From the cell containing the given text, extract its center point as (X, Y) coordinate. 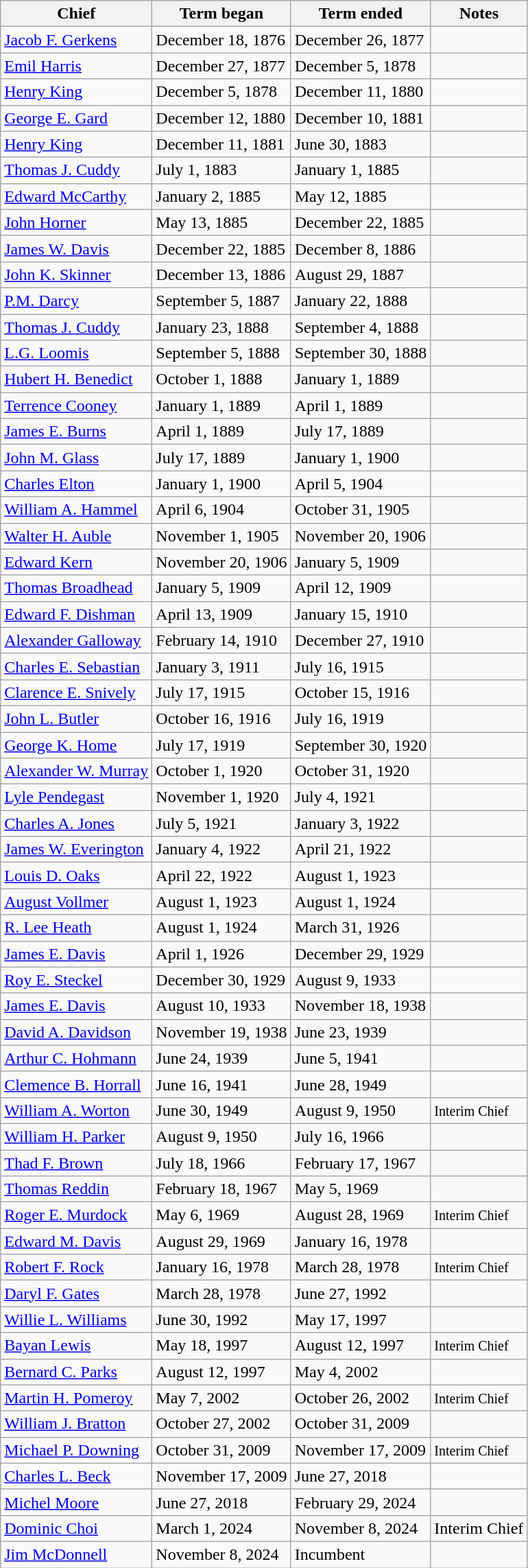
Edward Kern (77, 562)
January 22, 1888 (361, 301)
December 11, 1880 (361, 92)
August 29, 1887 (361, 274)
December 30, 1929 (221, 980)
November 19, 1938 (221, 1032)
January 15, 1910 (361, 614)
April 22, 1922 (221, 876)
John Horner (77, 222)
Edward M. Davis (77, 1241)
Robert F. Rock (77, 1267)
August 28, 1969 (361, 1215)
October 15, 1916 (361, 692)
R. Lee Heath (77, 928)
Charles E. Sebastian (77, 666)
Hubert H. Benedict (77, 379)
Emil Harris (77, 66)
December 13, 1886 (221, 274)
Term ended (361, 14)
December 27, 1877 (221, 66)
November 1, 1920 (221, 797)
July 18, 1966 (221, 1163)
Jim McDonnell (77, 1554)
Thomas Broadhead (77, 588)
Clarence E. Snively (77, 692)
December 8, 1886 (361, 248)
Alexander W. Murray (77, 771)
February 29, 2024 (361, 1502)
Daryl F. Gates (77, 1294)
William A. Hammel (77, 510)
May 5, 1969 (361, 1189)
Clemence B. Horrall (77, 1084)
June 5, 1941 (361, 1058)
November 1, 1905 (221, 536)
September 4, 1888 (361, 327)
October 26, 2002 (361, 1398)
June 16, 1941 (221, 1084)
April 21, 1922 (361, 850)
Charles L. Beck (77, 1476)
Incumbent (361, 1554)
William J. Bratton (77, 1424)
October 1, 1888 (221, 379)
Chief (77, 14)
Term began (221, 14)
March 1, 2024 (221, 1528)
Terrence Cooney (77, 406)
P.M. Darcy (77, 301)
December 29, 1929 (361, 954)
August 10, 1933 (221, 1006)
July 16, 1966 (361, 1136)
April 12, 1909 (361, 588)
November 18, 1938 (361, 1006)
December 11, 1881 (221, 144)
March 31, 1926 (361, 928)
June 30, 1992 (221, 1320)
Notes (479, 14)
July 1, 1883 (221, 170)
May 13, 1885 (221, 222)
David A. Davidson (77, 1032)
Jacob F. Gerkens (77, 40)
Charles A. Jones (77, 823)
George K. Home (77, 745)
December 18, 1876 (221, 40)
July 17, 1915 (221, 692)
October 16, 1916 (221, 718)
Charles Elton (77, 484)
April 5, 1904 (361, 484)
Dominic Choi (77, 1528)
February 18, 1967 (221, 1189)
April 6, 1904 (221, 510)
William H. Parker (77, 1136)
October 1, 1920 (221, 771)
July 4, 1921 (361, 797)
June 27, 1992 (361, 1294)
Bernard C. Parks (77, 1372)
February 14, 1910 (221, 640)
Bayan Lewis (77, 1346)
May 6, 1969 (221, 1215)
January 23, 1888 (221, 327)
Roy E. Steckel (77, 980)
June 30, 1949 (221, 1110)
July 5, 1921 (221, 823)
Willie L. Williams (77, 1320)
Thad F. Brown (77, 1163)
December 12, 1880 (221, 118)
May 12, 1885 (361, 196)
Walter H. Auble (77, 536)
July 17, 1919 (221, 745)
John L. Butler (77, 718)
James W. Davis (77, 248)
December 27, 1910 (361, 640)
January 1, 1885 (361, 170)
Louis D. Oaks (77, 876)
Roger E. Murdock (77, 1215)
August Vollmer (77, 902)
September 5, 1888 (221, 353)
James E. Burns (77, 432)
October 31, 1905 (361, 510)
December 10, 1881 (361, 118)
October 31, 1920 (361, 771)
May 18, 1997 (221, 1346)
January 3, 1911 (221, 666)
John K. Skinner (77, 274)
June 30, 1883 (361, 144)
Alexander Galloway (77, 640)
December 26, 1877 (361, 40)
August 9, 1933 (361, 980)
May 4, 2002 (361, 1372)
June 24, 1939 (221, 1058)
Edward F. Dishman (77, 614)
July 16, 1915 (361, 666)
January 3, 1922 (361, 823)
L.G. Loomis (77, 353)
James W. Everington (77, 850)
Edward McCarthy (77, 196)
Lyle Pendegast (77, 797)
May 7, 2002 (221, 1398)
May 17, 1997 (361, 1320)
Thomas Reddin (77, 1189)
January 2, 1885 (221, 196)
Martin H. Pomeroy (77, 1398)
August 29, 1969 (221, 1241)
Michel Moore (77, 1502)
John M. Glass (77, 458)
April 13, 1909 (221, 614)
William A. Worton (77, 1110)
January 4, 1922 (221, 850)
October 27, 2002 (221, 1424)
Michael P. Downing (77, 1450)
Arthur C. Hohmann (77, 1058)
April 1, 1926 (221, 954)
George E. Gard (77, 118)
June 28, 1949 (361, 1084)
June 23, 1939 (361, 1032)
September 5, 1887 (221, 301)
September 30, 1888 (361, 353)
July 16, 1919 (361, 718)
September 30, 1920 (361, 745)
February 17, 1967 (361, 1163)
